Provide the [X, Y] coordinate of the cell's center where the given text is located.  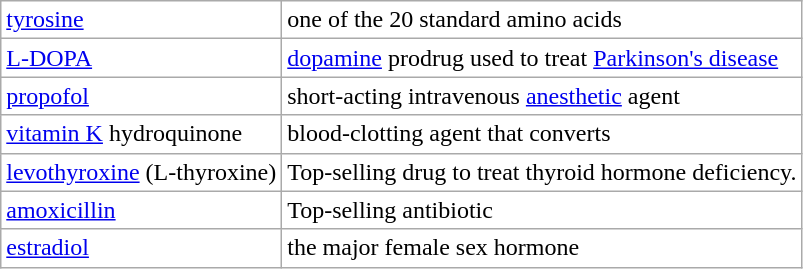
Top-selling antibiotic [542, 210]
Top-selling drug to treat thyroid hormone deficiency. [542, 172]
estradiol [142, 248]
short-acting intravenous anesthetic agent [542, 96]
blood-clotting agent that converts [542, 134]
L-DOPA [142, 58]
levothyroxine (L-thyroxine) [142, 172]
the major female sex hormone [542, 248]
one of the 20 standard amino acids [542, 20]
dopamine prodrug used to treat Parkinson's disease [542, 58]
vitamin K hydroquinone [142, 134]
tyrosine [142, 20]
amoxicillin [142, 210]
propofol [142, 96]
